Return the [x, y] coordinate for the center point of the cell that contains the specified text.  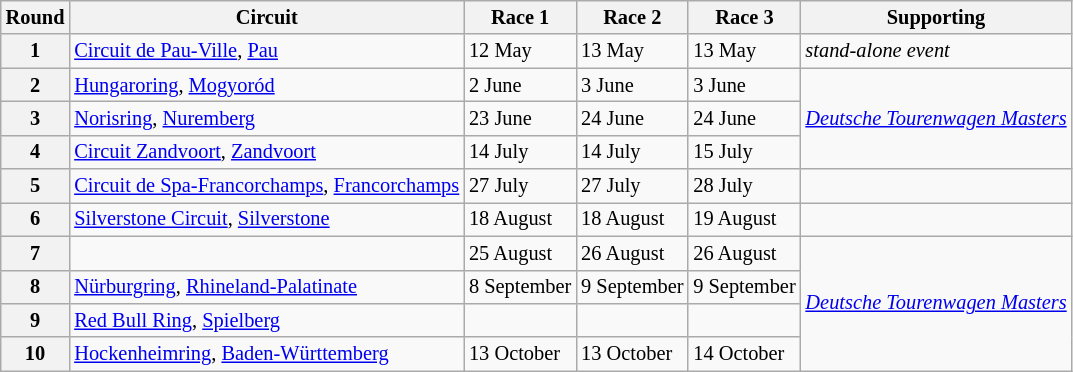
Race 1 [520, 17]
Circuit Zandvoort, Zandvoort [266, 152]
19 August [744, 219]
10 [36, 354]
28 July [744, 186]
2 June [520, 85]
25 August [520, 253]
Round [36, 17]
2 [36, 85]
8 September [520, 287]
Hockenheimring, Baden-Württemberg [266, 354]
Silverstone Circuit, Silverstone [266, 219]
Race 2 [632, 17]
Hungaroring, Mogyoród [266, 85]
5 [36, 186]
7 [36, 253]
Circuit de Spa-Francorchamps, Francorchamps [266, 186]
Norisring, Nuremberg [266, 118]
stand-alone event [936, 51]
Circuit de Pau-Ville, Pau [266, 51]
15 July [744, 152]
Supporting [936, 17]
Red Bull Ring, Spielberg [266, 320]
9 [36, 320]
Circuit [266, 17]
8 [36, 287]
14 October [744, 354]
Nürburgring, Rhineland-Palatinate [266, 287]
1 [36, 51]
Race 3 [744, 17]
3 [36, 118]
4 [36, 152]
23 June [520, 118]
6 [36, 219]
12 May [520, 51]
